Locate the cell with the specified text and output its [X, Y] center coordinate. 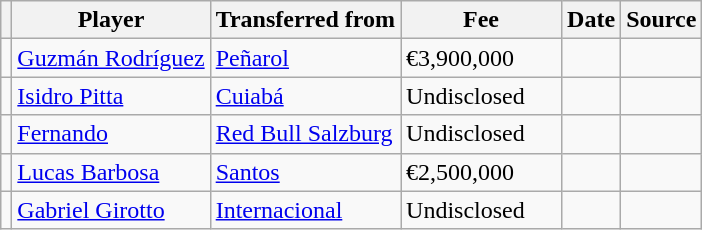
€2,500,000 [482, 172]
Peñarol [305, 58]
Player [111, 20]
Isidro Pitta [111, 96]
Internacional [305, 210]
Date [592, 20]
Gabriel Girotto [111, 210]
Santos [305, 172]
€3,900,000 [482, 58]
Transferred from [305, 20]
Guzmán Rodríguez [111, 58]
Red Bull Salzburg [305, 134]
Cuiabá [305, 96]
Source [662, 20]
Fee [482, 20]
Lucas Barbosa [111, 172]
Fernando [111, 134]
